Extract the [X, Y] coordinate from the center of the cell holding the provided text.  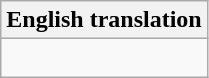
English translation [104, 20]
